Scan for the cell matching the given text and deliver its (x, y) coordinate at center. 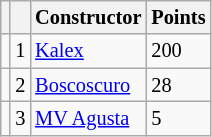
Points (178, 17)
Constructor (88, 17)
28 (178, 85)
Boscoscuro (88, 85)
200 (178, 51)
Kalex (88, 51)
3 (20, 118)
5 (178, 118)
MV Agusta (88, 118)
1 (20, 51)
2 (20, 85)
